Locate the cell with the specified text and output its (X, Y) center coordinate. 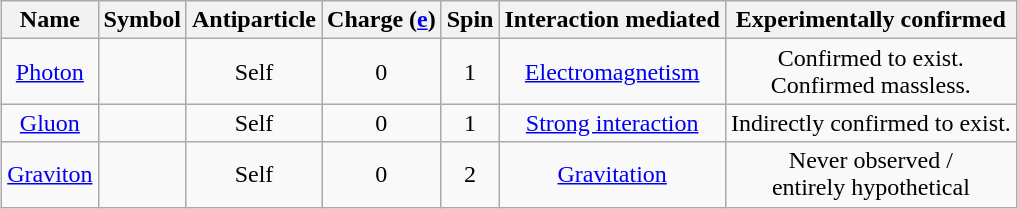
Experimentally confirmed (870, 20)
Charge (e) (382, 20)
Gluon (50, 123)
Photon (50, 72)
Indirectly confirmed to exist. (870, 123)
Never observed / entirely hypothetical (870, 174)
Graviton (50, 174)
Strong interaction (612, 123)
2 (470, 174)
Antiparticle (254, 20)
Confirmed to exist. Confirmed massless. (870, 72)
Name (50, 20)
Spin (470, 20)
Interaction mediated (612, 20)
Symbol (142, 20)
Gravitation (612, 174)
Electromagnetism (612, 72)
